Capture the cell that displays the provided text and extract its (x, y) central coordinate. 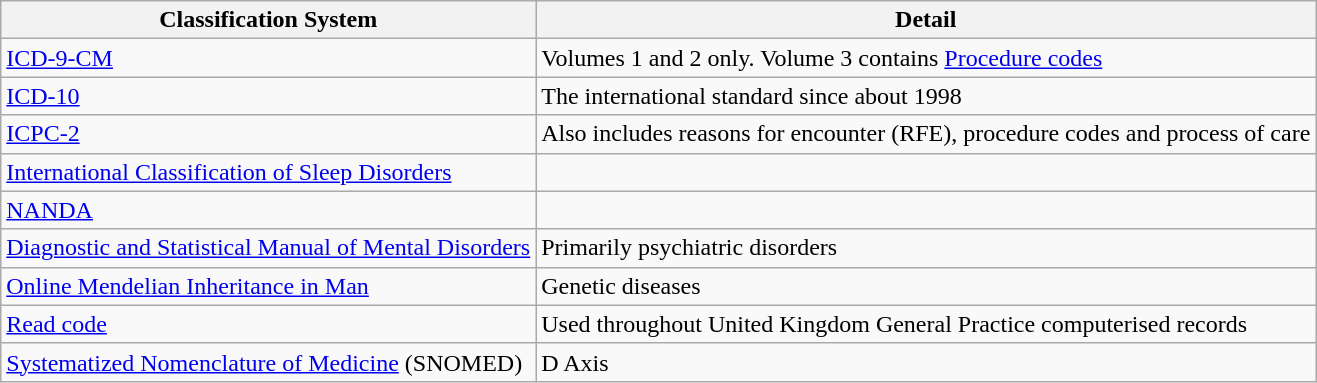
ICD-10 (268, 96)
Read code (268, 324)
Volumes 1 and 2 only. Volume 3 contains Procedure codes (926, 58)
Online Mendelian Inheritance in Man (268, 286)
International Classification of Sleep Disorders (268, 172)
Diagnostic and Statistical Manual of Mental Disorders (268, 248)
Also includes reasons for encounter (RFE), procedure codes and process of care (926, 134)
NANDA (268, 210)
Detail (926, 20)
ICD-9-CM (268, 58)
Genetic diseases (926, 286)
Systematized Nomenclature of Medicine (SNOMED) (268, 362)
Classification System (268, 20)
Primarily psychiatric disorders (926, 248)
The international standard since about 1998 (926, 96)
ICPC-2 (268, 134)
Used throughout United Kingdom General Practice computerised records (926, 324)
D Axis (926, 362)
